Locate the cell with the specified text and output its [x, y] center coordinate. 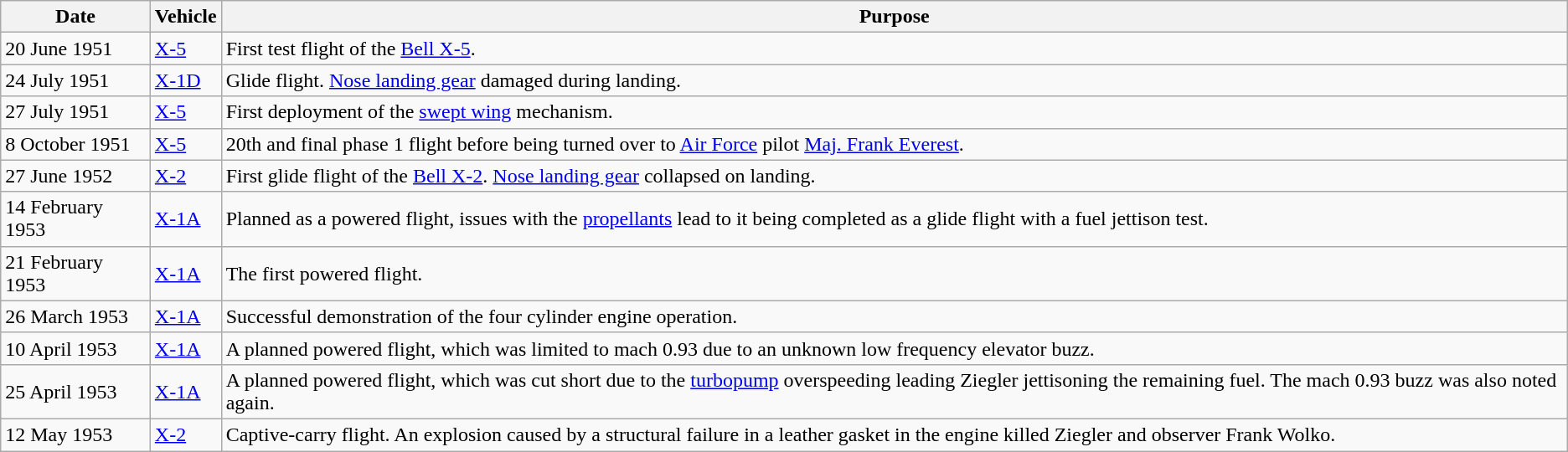
X-1D [186, 80]
26 March 1953 [75, 316]
24 July 1951 [75, 80]
The first powered flight. [895, 273]
27 June 1952 [75, 176]
Captive-carry flight. An explosion caused by a structural failure in a leather gasket in the engine killed Ziegler and observer Frank Wolko. [895, 434]
8 October 1951 [75, 144]
Vehicle [186, 17]
Date [75, 17]
First glide flight of the Bell X-2. Nose landing gear collapsed on landing. [895, 176]
14 February 1953 [75, 219]
21 February 1953 [75, 273]
12 May 1953 [75, 434]
A planned powered flight, which was limited to mach 0.93 due to an unknown low frequency elevator buzz. [895, 348]
20th and final phase 1 flight before being turned over to Air Force pilot Maj. Frank Everest. [895, 144]
Glide flight. Nose landing gear damaged during landing. [895, 80]
Successful demonstration of the four cylinder engine operation. [895, 316]
25 April 1953 [75, 392]
27 July 1951 [75, 112]
First test flight of the Bell X-5. [895, 49]
Purpose [895, 17]
Planned as a powered flight, issues with the propellants lead to it being completed as a glide flight with a fuel jettison test. [895, 219]
First deployment of the swept wing mechanism. [895, 112]
10 April 1953 [75, 348]
20 June 1951 [75, 49]
